Find where the given text appears and provide that cell's center as [X, Y] coordinate. 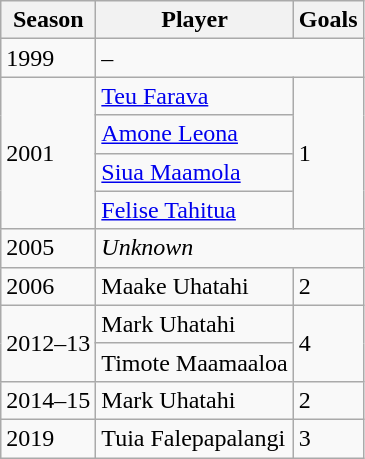
1 [328, 153]
1999 [48, 58]
2012–13 [48, 343]
Unknown [230, 248]
2014–15 [48, 400]
– [230, 58]
Maake Uhatahi [194, 286]
Tuia Falepapalangi [194, 438]
Felise Tahitua [194, 210]
2005 [48, 248]
Amone Leona [194, 134]
Season [48, 20]
2019 [48, 438]
2001 [48, 153]
Player [194, 20]
2006 [48, 286]
Goals [328, 20]
Siua Maamola [194, 172]
Timote Maamaaloa [194, 362]
4 [328, 343]
Teu Farava [194, 96]
3 [328, 438]
